Identify which cell holds the provided text, then report its (X, Y) central coordinate. 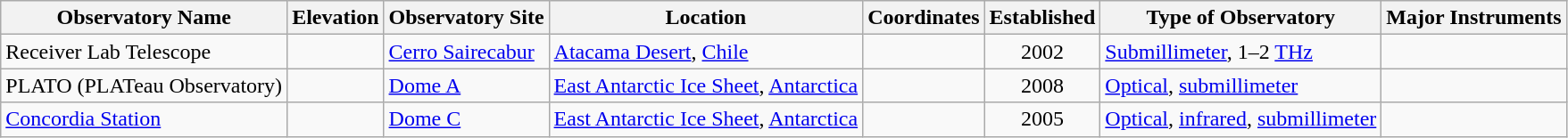
Type of Observatory (1240, 18)
Atacama Desert, Chile (706, 52)
2008 (1042, 85)
Established (1042, 18)
Optical, infrared, submillimeter (1240, 119)
Observatory Site (466, 18)
Elevation (336, 18)
Cerro Sairecabur (466, 52)
Location (706, 18)
Submillimeter, 1–2 THz (1240, 52)
2002 (1042, 52)
Major Instruments (1474, 18)
Concordia Station (145, 119)
Dome C (466, 119)
Observatory Name (145, 18)
2005 (1042, 119)
PLATO (PLATeau Observatory) (145, 85)
Coordinates (924, 18)
Optical, submillimeter (1240, 85)
Dome A (466, 85)
Receiver Lab Telescope (145, 52)
